For the text-containing cell, return its midpoint in (X, Y) coordinate format. 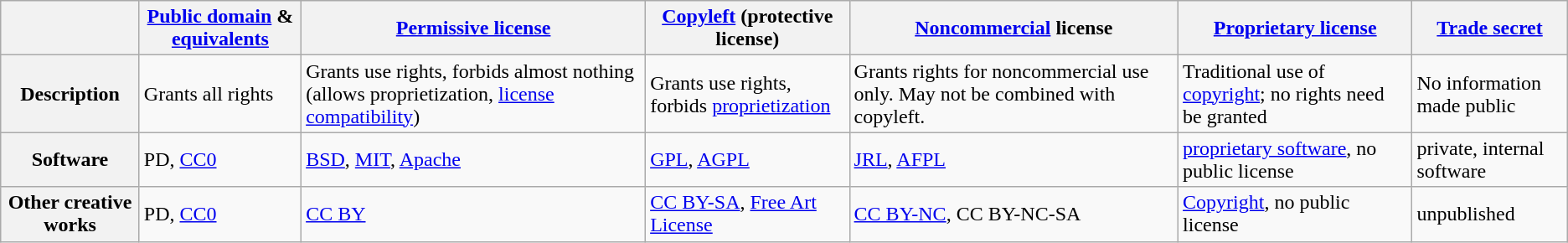
JRL, AFPL (1014, 159)
CC BY-SA, Free Art License (747, 215)
Other creative works (70, 215)
Permissive license (474, 28)
GPL, AGPL (747, 159)
Public domain & equivalents (219, 28)
Grants use rights, forbids almost nothing (allows proprietization, license compatibility) (474, 94)
Trade secret (1489, 28)
CC BY (474, 215)
Description (70, 94)
private, internal software (1489, 159)
Noncommercial license (1014, 28)
Copyright, no public license (1295, 215)
proprietary software, no public license (1295, 159)
BSD, MIT, Apache (474, 159)
Grants rights for noncommercial use only. May not be combined with copyleft. (1014, 94)
Grants all rights (219, 94)
CC BY-NC, CC BY-NC-SA (1014, 215)
unpublished (1489, 215)
No information made public (1489, 94)
Proprietary license (1295, 28)
Software (70, 159)
Traditional use of copyright; no rights need be granted (1295, 94)
Grants use rights, forbids proprietization (747, 94)
Copyleft (protective license) (747, 28)
